Return the [x, y] coordinate for the center point of the cell that contains the specified text.  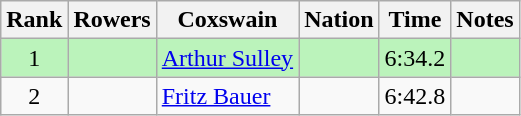
Arthur Sulley [227, 58]
Rank [34, 20]
2 [34, 96]
Time [415, 20]
Rowers [112, 20]
Coxswain [227, 20]
6:42.8 [415, 96]
Fritz Bauer [227, 96]
1 [34, 58]
6:34.2 [415, 58]
Notes [485, 20]
Nation [339, 20]
